For the text-containing cell, return its midpoint in [X, Y] coordinate format. 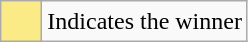
Indicates the winner [145, 22]
